Detect which cell encompasses the target text, then output its (X, Y) center coordinate. 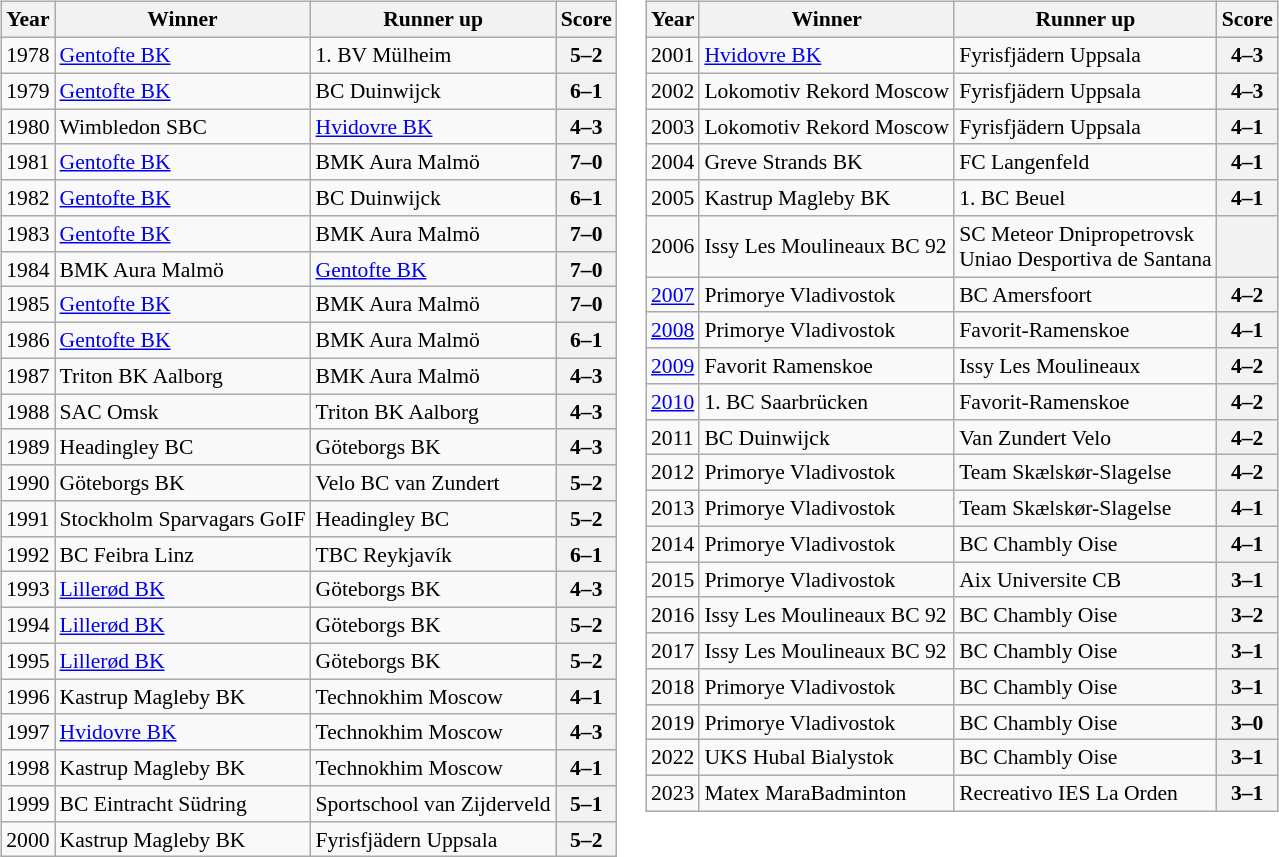
2010 (672, 402)
Velo BC van Zundert (434, 483)
1979 (28, 91)
1986 (28, 340)
2016 (672, 615)
TBC Reykjavík (434, 554)
1. BC Beuel (1085, 198)
BC Feibra Linz (183, 554)
1982 (28, 198)
1991 (28, 519)
1993 (28, 590)
1. BV Mülheim (434, 55)
2022 (672, 758)
1988 (28, 412)
Stockholm Sparvagars GoIF (183, 519)
1985 (28, 305)
2007 (672, 295)
1997 (28, 732)
2017 (672, 651)
2023 (672, 793)
1995 (28, 661)
Wimbledon SBC (183, 127)
SAC Omsk (183, 412)
2006 (672, 246)
2014 (672, 544)
UKS Hubal Bialystok (826, 758)
Matex MaraBadminton (826, 793)
1980 (28, 127)
1984 (28, 269)
Sportschool van Zijderveld (434, 804)
BC Amersfoort (1085, 295)
1996 (28, 697)
1978 (28, 55)
1990 (28, 483)
Van Zundert Velo (1085, 437)
2018 (672, 687)
2004 (672, 162)
Issy Les Moulineaux (1085, 366)
1. BC Saarbrücken (826, 402)
2015 (672, 580)
1992 (28, 554)
2002 (672, 91)
1999 (28, 804)
2019 (672, 722)
2009 (672, 366)
1989 (28, 447)
2001 (672, 55)
3–0 (1248, 722)
2008 (672, 330)
FC Langenfeld (1085, 162)
1987 (28, 376)
2000 (28, 839)
1998 (28, 768)
1994 (28, 625)
2013 (672, 508)
Favorit Ramenskoe (826, 366)
Aix Universite CB (1085, 580)
2005 (672, 198)
2003 (672, 127)
2012 (672, 473)
2011 (672, 437)
BC Eintracht Südring (183, 804)
5–1 (586, 804)
SC Meteor Dnipropetrovsk Uniao Desportiva de Santana (1085, 246)
Recreativo IES La Orden (1085, 793)
1981 (28, 162)
1983 (28, 234)
3–2 (1248, 615)
Greve Strands BK (826, 162)
